Capture the cell that displays the provided text and extract its (x, y) central coordinate. 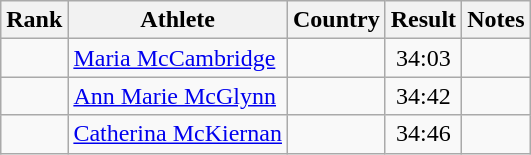
Maria McCambridge (178, 58)
34:46 (423, 134)
34:03 (423, 58)
Notes (496, 20)
Rank (34, 20)
Catherina McKiernan (178, 134)
Ann Marie McGlynn (178, 96)
Country (337, 20)
34:42 (423, 96)
Athlete (178, 20)
Result (423, 20)
